Extract the (X, Y) coordinate from the center of the cell holding the provided text.  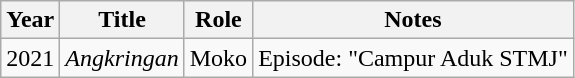
Title (122, 20)
Notes (414, 20)
Moko (218, 58)
Role (218, 20)
Angkringan (122, 58)
2021 (30, 58)
Year (30, 20)
Episode: "Campur Aduk STMJ" (414, 58)
